Output the (X, Y) coordinate of the center of the cell containing the given text.  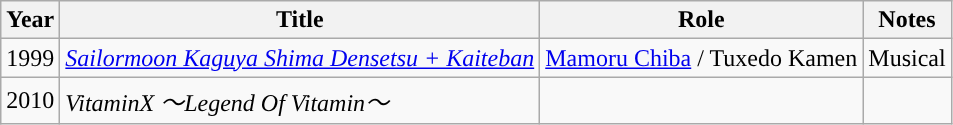
Sailormoon Kaguya Shima Densetsu + Kaiteban (300, 58)
Year (30, 20)
Notes (907, 20)
1999 (30, 58)
VitaminX ～Legend Of Vitamin～ (300, 100)
Title (300, 20)
Musical (907, 58)
2010 (30, 100)
Mamoru Chiba / Tuxedo Kamen (702, 58)
Role (702, 20)
